Detect which cell encompasses the target text, then output its (X, Y) center coordinate. 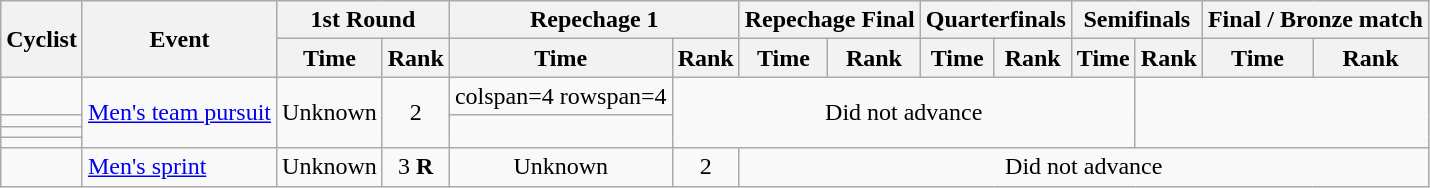
Cyclist (42, 39)
Quarterfinals (996, 20)
colspan=4 rowspan=4 (560, 96)
Repechage 1 (594, 20)
Event (179, 39)
Final / Bronze match (1315, 20)
1st Round (364, 20)
Semifinals (1136, 20)
Men's team pursuit (179, 112)
Men's sprint (179, 167)
3 R (416, 167)
Repechage Final (830, 20)
